Provide the (x, y) coordinate of the cell's center where the given text is located.  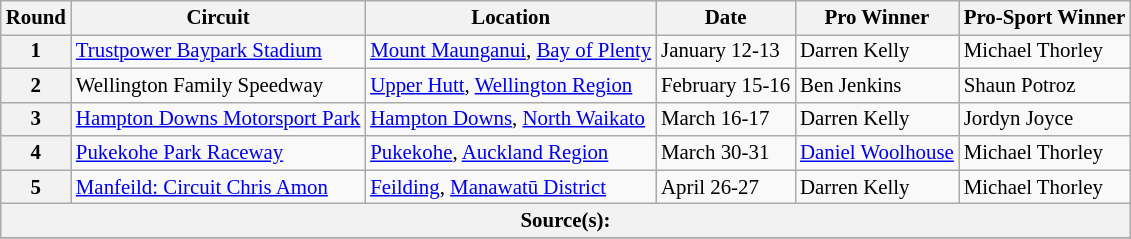
Upper Hutt, Wellington Region (510, 85)
Date (726, 18)
January 12-13 (726, 51)
Ben Jenkins (877, 85)
4 (36, 153)
Pukekohe Park Raceway (218, 153)
February 15-16 (726, 85)
5 (36, 187)
Mount Maunganui, Bay of Plenty (510, 51)
Pro-Sport Winner (1045, 18)
Jordyn Joyce (1045, 119)
Source(s): (566, 221)
Hampton Downs, North Waikato (510, 119)
Manfeild: Circuit Chris Amon (218, 187)
Wellington Family Speedway (218, 85)
2 (36, 85)
April 26-27 (726, 187)
Round (36, 18)
March 30-31 (726, 153)
Feilding, Manawatū District (510, 187)
3 (36, 119)
Shaun Potroz (1045, 85)
Pro Winner (877, 18)
Location (510, 18)
Pukekohe, Auckland Region (510, 153)
1 (36, 51)
Trustpower Baypark Stadium (218, 51)
Daniel Woolhouse (877, 153)
March 16-17 (726, 119)
Circuit (218, 18)
Hampton Downs Motorsport Park (218, 119)
